Return (x, y) of the center of cell containing provided text 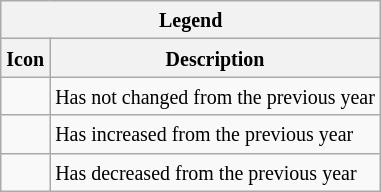
Legend (191, 20)
Has not changed from the previous year (216, 96)
Icon (26, 58)
Has increased from the previous year (216, 134)
Description (216, 58)
Has decreased from the previous year (216, 172)
